Output the (x, y) coordinate of the center of the cell containing the given text.  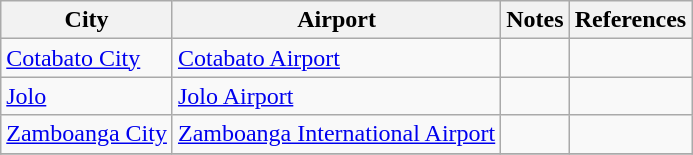
Jolo Airport (336, 96)
Cotabato Airport (336, 58)
Zamboanga City (87, 134)
Zamboanga International Airport (336, 134)
City (87, 20)
Notes (535, 20)
References (630, 20)
Airport (336, 20)
Cotabato City (87, 58)
Jolo (87, 96)
